Provide the (x, y) coordinate of the cell's center where the given text is located.  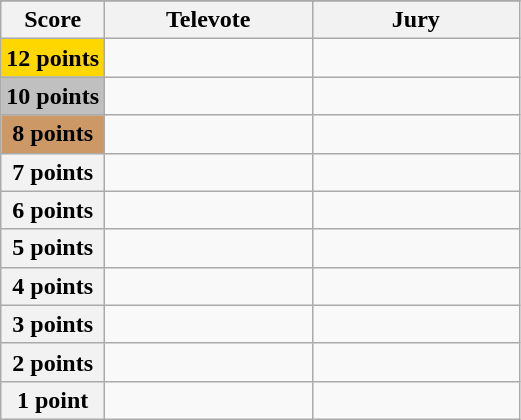
7 points (53, 172)
4 points (53, 286)
2 points (53, 362)
1 point (53, 400)
3 points (53, 324)
Score (53, 20)
6 points (53, 210)
10 points (53, 96)
Televote (209, 20)
5 points (53, 248)
12 points (53, 58)
Jury (416, 20)
8 points (53, 134)
